Detect which cell encompasses the target text, then output its [x, y] center coordinate. 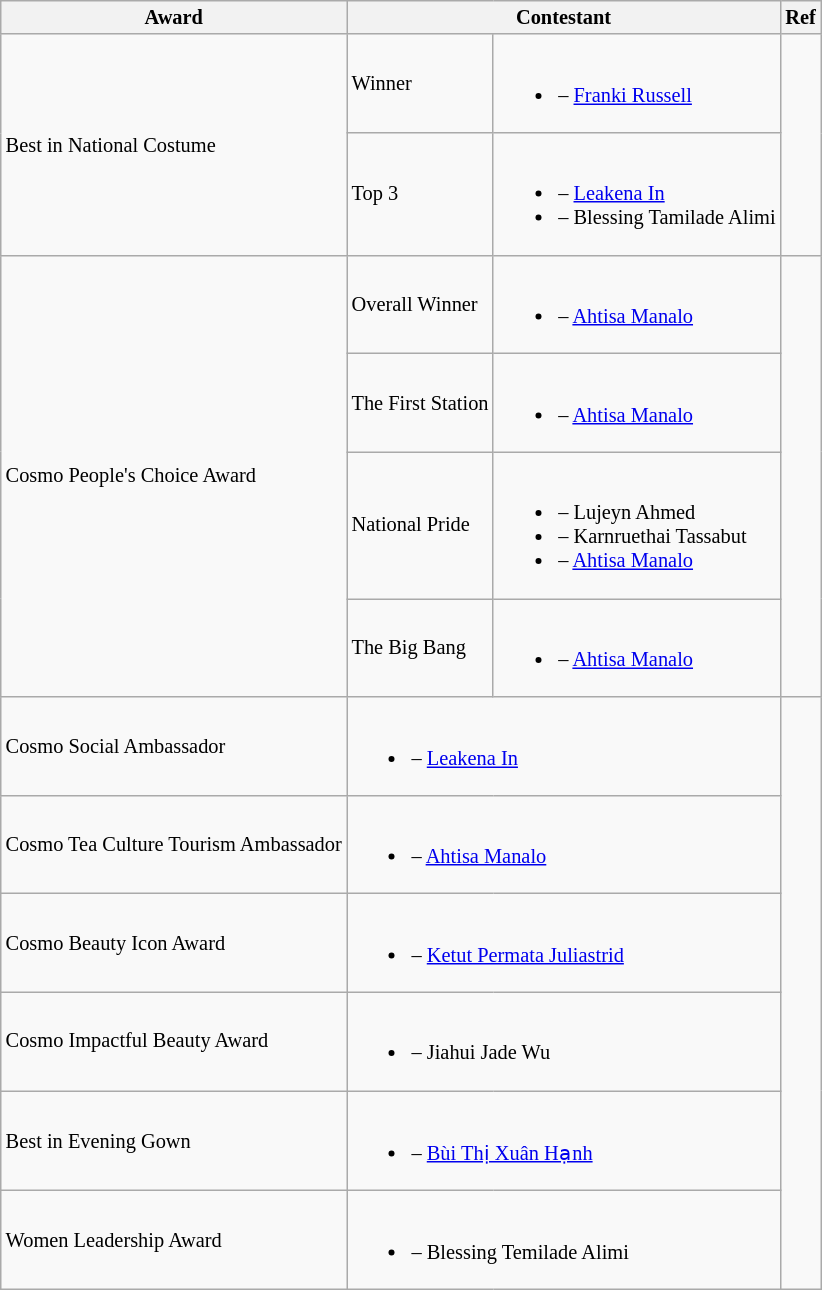
Women Leadership Award [174, 1239]
– Blessing Temilade Alimi [564, 1239]
The Big Bang [420, 647]
Cosmo Tea Culture Tourism Ambassador [174, 844]
The First Station [420, 402]
Cosmo People's Choice Award [174, 476]
Best in National Costume [174, 144]
– Jiahui Jade Wu [564, 1041]
National Pride [420, 525]
– Bùi Thị Xuân Hạnh [564, 1140]
Cosmo Beauty Icon Award [174, 943]
– Lujeyn Ahmed – Karnruethai Tassabut – Ahtisa Manalo [636, 525]
– Leakena In [564, 746]
Winner [420, 83]
Contestant [564, 17]
Ref [800, 17]
Top 3 [420, 193]
– Leakena In – Blessing Tamilade Alimi [636, 193]
– Franki Russell [636, 83]
Cosmo Social Ambassador [174, 746]
Overall Winner [420, 304]
Award [174, 17]
Best in Evening Gown [174, 1140]
Cosmo Impactful Beauty Award [174, 1041]
– Ketut Permata Juliastrid [564, 943]
